Return [x, y] of the center of cell containing provided text 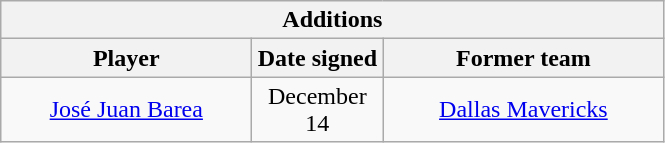
December 14 [318, 110]
Player [126, 58]
Dallas Mavericks [524, 110]
Date signed [318, 58]
José Juan Barea [126, 110]
Additions [332, 20]
Former team [524, 58]
